Output the (x, y) coordinate of the center of the cell containing the given text.  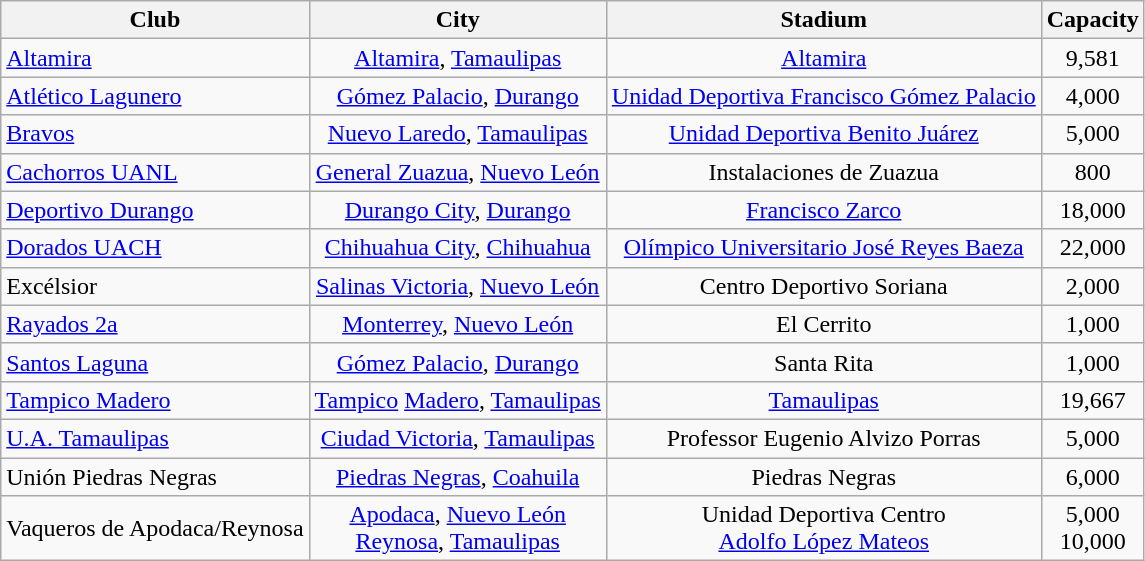
Dorados UACH (155, 248)
19,667 (1092, 400)
Professor Eugenio Alvizo Porras (824, 438)
Durango City, Durango (458, 210)
9,581 (1092, 58)
2,000 (1092, 286)
Santos Laguna (155, 362)
Salinas Victoria, Nuevo León (458, 286)
Unidad Deportiva CentroAdolfo López Mateos (824, 528)
Tampico Madero (155, 400)
Olímpico Universitario José Reyes Baeza (824, 248)
Stadium (824, 20)
Chihuahua City, Chihuahua (458, 248)
Tampico Madero, Tamaulipas (458, 400)
Unión Piedras Negras (155, 477)
General Zuazua, Nuevo León (458, 172)
Monterrey, Nuevo León (458, 324)
22,000 (1092, 248)
Francisco Zarco (824, 210)
Centro Deportivo Soriana (824, 286)
Capacity (1092, 20)
5,00010,000 (1092, 528)
City (458, 20)
Ciudad Victoria, Tamaulipas (458, 438)
Unidad Deportiva Francisco Gómez Palacio (824, 96)
6,000 (1092, 477)
Unidad Deportiva Benito Juárez (824, 134)
El Cerrito (824, 324)
Cachorros UANL (155, 172)
U.A. Tamaulipas (155, 438)
Nuevo Laredo, Tamaulipas (458, 134)
Tamaulipas (824, 400)
Bravos (155, 134)
4,000 (1092, 96)
Piedras Negras (824, 477)
Atlético Lagunero (155, 96)
Club (155, 20)
Deportivo Durango (155, 210)
Santa Rita (824, 362)
Rayados 2a (155, 324)
Vaqueros de Apodaca/Reynosa (155, 528)
Altamira, Tamaulipas (458, 58)
Piedras Negras, Coahuila (458, 477)
Excélsior (155, 286)
18,000 (1092, 210)
Apodaca, Nuevo LeónReynosa, Tamaulipas (458, 528)
800 (1092, 172)
Instalaciones de Zuazua (824, 172)
